Capture the cell that displays the provided text and extract its [x, y] central coordinate. 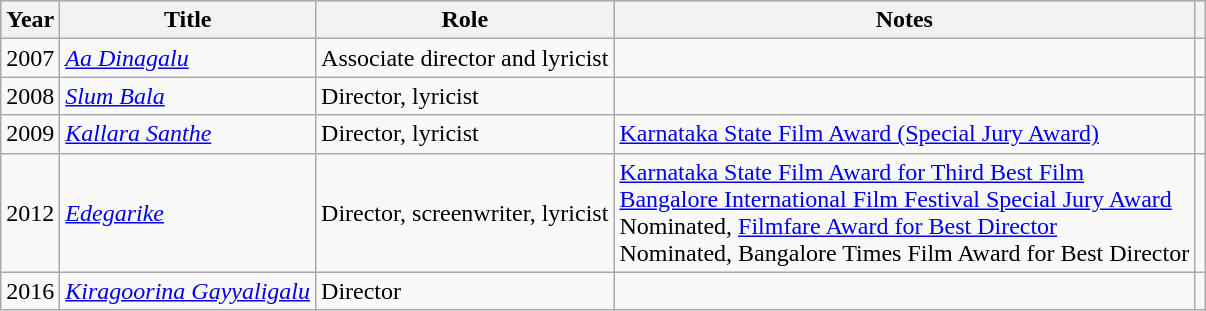
Director [465, 291]
Role [465, 20]
Karnataka State Film Award (Special Jury Award) [904, 134]
Kallara Santhe [188, 134]
2009 [30, 134]
2007 [30, 58]
Director, screenwriter, lyricist [465, 212]
Title [188, 20]
Aa Dinagalu [188, 58]
2012 [30, 212]
Year [30, 20]
Edegarike [188, 212]
2008 [30, 96]
Notes [904, 20]
2016 [30, 291]
Slum Bala [188, 96]
Associate director and lyricist [465, 58]
Kiragoorina Gayyaligalu [188, 291]
